For the text-containing cell, return its midpoint in (X, Y) coordinate format. 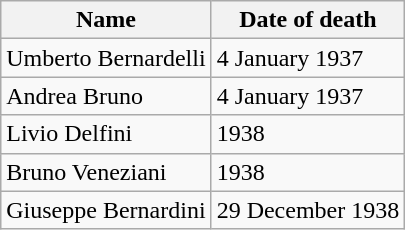
Bruno Veneziani (106, 172)
Andrea Bruno (106, 96)
Livio Delfini (106, 134)
Umberto Bernardelli (106, 58)
Name (106, 20)
Date of death (308, 20)
29 December 1938 (308, 210)
Giuseppe Bernardini (106, 210)
